Return the (X, Y) coordinate for the center point of the cell that contains the specified text.  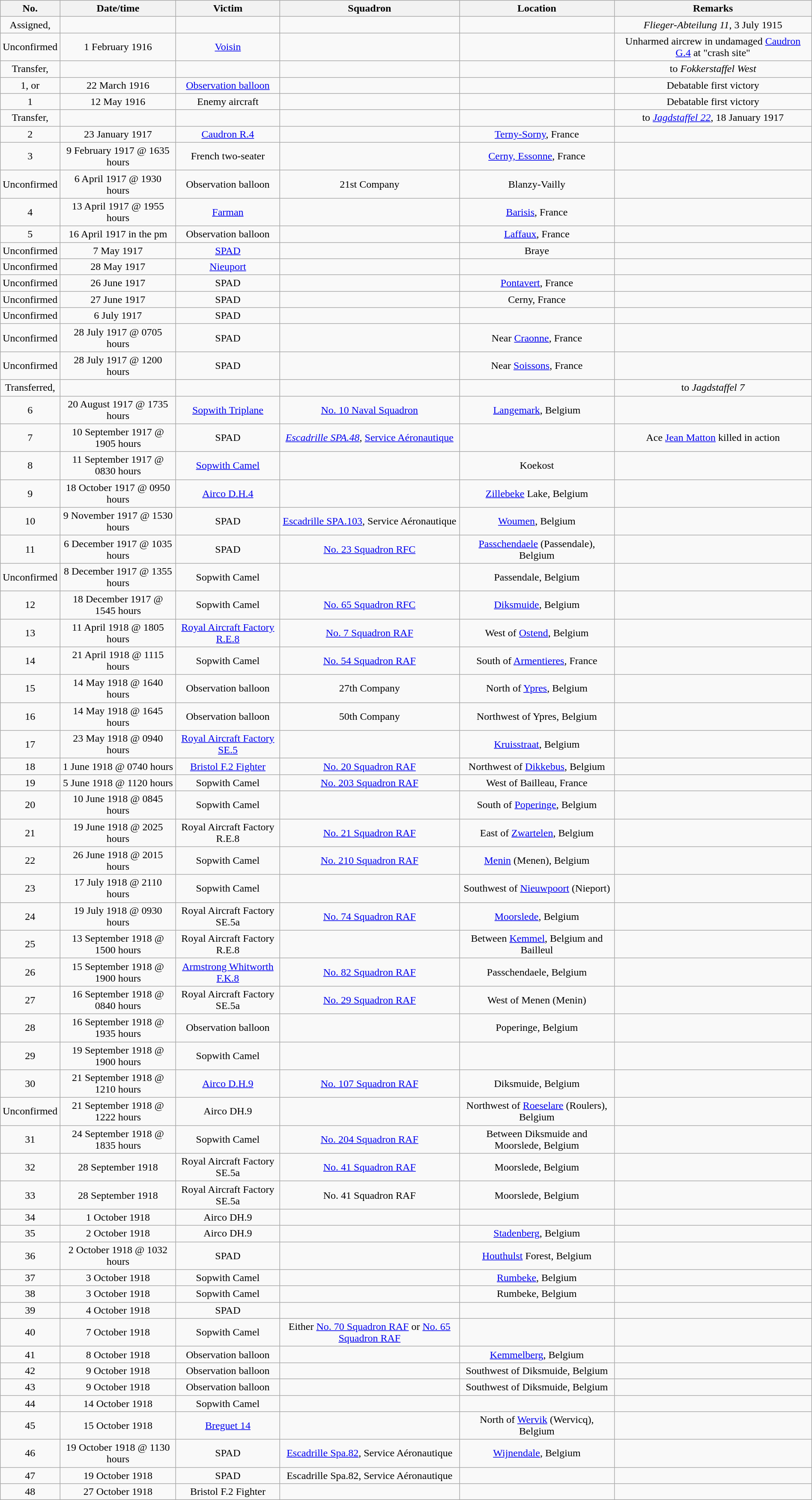
9 February 1917 @ 1635 hours (118, 156)
Menin (Menen), Belgium (537, 860)
50th Company (370, 716)
14 (30, 661)
No. 10 Naval Squadron (370, 410)
19 June 1918 @ 2025 hours (118, 833)
22 March 1916 (118, 85)
Victim (228, 9)
15 October 1918 (118, 1426)
Northwest of Roeselare (Roulers), Belgium (537, 1111)
Passendale, Belgium (537, 577)
No. (30, 9)
Remarks (713, 9)
West of Bailleau, France (537, 783)
South of Poperinge, Belgium (537, 805)
18 (30, 766)
Escadrille SPA.48, Service Aéronautique (370, 438)
19 July 1918 @ 0930 hours (118, 916)
No. 74 Squadron RAF (370, 916)
19 October 1918 @ 1130 hours (118, 1453)
28 July 1917 @ 0705 hours (118, 338)
42 (30, 1371)
Farman (228, 212)
Nieuport (228, 267)
28 (30, 1027)
Breguet 14 (228, 1426)
27 June 1917 (118, 299)
5 (30, 234)
11 (30, 549)
Kruisstraat, Belgium (537, 745)
21 (30, 833)
9 November 1917 @ 1530 hours (118, 521)
31 (30, 1140)
15 September 1918 @ 1900 hours (118, 972)
Poperinge, Belgium (537, 1027)
Unharmed aircrew in undamaged Caudron G.4 at "crash site" (713, 47)
Enemy aircraft (228, 102)
27th Company (370, 689)
21 April 1918 @ 1115 hours (118, 661)
14 May 1918 @ 1645 hours (118, 716)
Pontavert, France (537, 283)
15 (30, 689)
Assigned, (30, 25)
Kemmelberg, Belgium (537, 1354)
7 October 1918 (118, 1332)
48 (30, 1492)
North of Wervik (Wervicq), Belgium (537, 1426)
24 (30, 916)
26 June 1918 @ 2015 hours (118, 860)
Stadenberg, Belgium (537, 1234)
Northwest of Dikkebus, Belgium (537, 766)
Terny-Sorny, France (537, 134)
41 (30, 1354)
33 (30, 1195)
Cerny, Essonne, France (537, 156)
No. 29 Squadron RAF (370, 1000)
6 December 1917 @ 1035 hours (118, 549)
No. 107 Squadron RAF (370, 1084)
No. 7 Squadron RAF (370, 632)
10 (30, 521)
to Jagdstaffel 7 (713, 388)
8 October 1918 (118, 1354)
30 (30, 1084)
No. 54 Squadron RAF (370, 661)
2 October 1918 @ 1032 hours (118, 1255)
20 August 1917 @ 1735 hours (118, 410)
Date/time (118, 9)
16 September 1918 @ 1935 hours (118, 1027)
25 (30, 944)
No. 203 Squadron RAF (370, 783)
Escadrille SPA.103, Service Aéronautique (370, 521)
10 September 1917 @ 1905 hours (118, 438)
No. 23 Squadron RFC (370, 549)
10 June 1918 @ 0845 hours (118, 805)
28 May 1917 (118, 267)
45 (30, 1426)
21 September 1918 @ 1210 hours (118, 1084)
1 October 1918 (118, 1217)
Between Kemmel, Belgium and Bailleul (537, 944)
20 (30, 805)
16 September 1918 @ 0840 hours (118, 1000)
19 September 1918 @ 1900 hours (118, 1056)
26 June 1917 (118, 283)
Wijnendale, Belgium (537, 1453)
8 (30, 465)
23 May 1918 @ 0940 hours (118, 745)
1 February 1916 (118, 47)
Langemark, Belgium (537, 410)
11 April 1918 @ 1805 hours (118, 632)
Sopwith Triplane (228, 410)
39 (30, 1310)
Location (537, 9)
Transferred, (30, 388)
Flieger-Abteilung 11, 3 July 1915 (713, 25)
1 (30, 102)
Near Soissons, France (537, 366)
1, or (30, 85)
17 (30, 745)
43 (30, 1387)
47 (30, 1476)
12 May 1916 (118, 102)
Near Craonne, France (537, 338)
22 (30, 860)
16 (30, 716)
East of Zwartelen, Belgium (537, 833)
35 (30, 1234)
No. 210 Squadron RAF (370, 860)
26 (30, 972)
Barisis, France (537, 212)
No. 65 Squadron RFC (370, 605)
6 April 1917 @ 1930 hours (118, 184)
7 May 1917 (118, 251)
Northwest of Ypres, Belgium (537, 716)
French two-seater (228, 156)
4 October 1918 (118, 1310)
Either No. 70 Squadron RAF or No. 65 Squadron RAF (370, 1332)
Airco D.H.9 (228, 1084)
6 (30, 410)
Cerny, France (537, 299)
13 September 1918 @ 1500 hours (118, 944)
North of Ypres, Belgium (537, 689)
37 (30, 1278)
19 October 1918 (118, 1476)
West of Menen (Menin) (537, 1000)
Ace Jean Matton killed in action (713, 438)
2 October 1918 (118, 1234)
Between Diksmuide and Moorslede, Belgium (537, 1140)
23 (30, 889)
21st Company (370, 184)
4 (30, 212)
No. 204 Squadron RAF (370, 1140)
Royal Aircraft Factory SE.5 (228, 745)
32 (30, 1167)
7 (30, 438)
Laffaux, France (537, 234)
23 January 1917 (118, 134)
19 (30, 783)
No. 20 Squadron RAF (370, 766)
17 July 1918 @ 2110 hours (118, 889)
40 (30, 1332)
5 June 1918 @ 1120 hours (118, 783)
9 (30, 494)
13 (30, 632)
Braye (537, 251)
21 September 1918 @ 1222 hours (118, 1111)
18 December 1917 @ 1545 hours (118, 605)
Voisin (228, 47)
6 July 1917 (118, 316)
Houthulst Forest, Belgium (537, 1255)
27 October 1918 (118, 1492)
Blanzy-Vailly (537, 184)
44 (30, 1403)
14 May 1918 @ 1640 hours (118, 689)
Passchendaele (Passendale), Belgium (537, 549)
38 (30, 1294)
12 (30, 605)
28 July 1917 @ 1200 hours (118, 366)
16 April 1917 in the pm (118, 234)
Koekost (537, 465)
Woumen, Belgium (537, 521)
13 April 1917 @ 1955 hours (118, 212)
11 September 1917 @ 0830 hours (118, 465)
1 June 1918 @ 0740 hours (118, 766)
to Fokkerstaffel West (713, 69)
No. 21 Squadron RAF (370, 833)
29 (30, 1056)
36 (30, 1255)
46 (30, 1453)
Caudron R.4 (228, 134)
Southwest of Nieuwpoort (Nieport) (537, 889)
Squadron (370, 9)
14 October 1918 (118, 1403)
Passchendaele, Belgium (537, 972)
Airco D.H.4 (228, 494)
West of Ostend, Belgium (537, 632)
8 December 1917 @ 1355 hours (118, 577)
Zillebeke Lake, Belgium (537, 494)
34 (30, 1217)
South of Armentieres, France (537, 661)
18 October 1917 @ 0950 hours (118, 494)
27 (30, 1000)
2 (30, 134)
3 (30, 156)
24 September 1918 @ 1835 hours (118, 1140)
to Jagdstaffel 22, 18 January 1917 (713, 118)
No. 82 Squadron RAF (370, 972)
Armstrong Whitworth F.K.8 (228, 972)
